Search for the cell housing the specified text and yield its [X, Y] center coordinate. 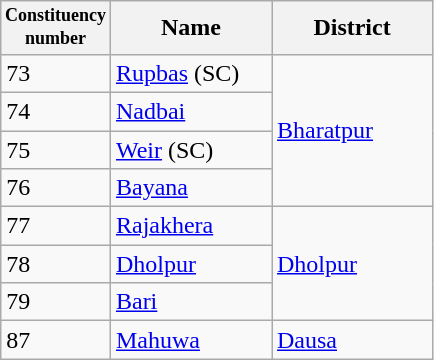
Weir (SC) [190, 150]
Constituency number [56, 28]
District [352, 28]
76 [56, 188]
Name [190, 28]
Dausa [352, 340]
73 [56, 73]
77 [56, 226]
Bari [190, 302]
Bayana [190, 188]
78 [56, 264]
Rupbas (SC) [190, 73]
74 [56, 111]
Mahuwa [190, 340]
Nadbai [190, 111]
79 [56, 302]
Rajakhera [190, 226]
Bharatpur [352, 130]
87 [56, 340]
75 [56, 150]
